Extract the (x, y) coordinate from the center of the cell holding the provided text.  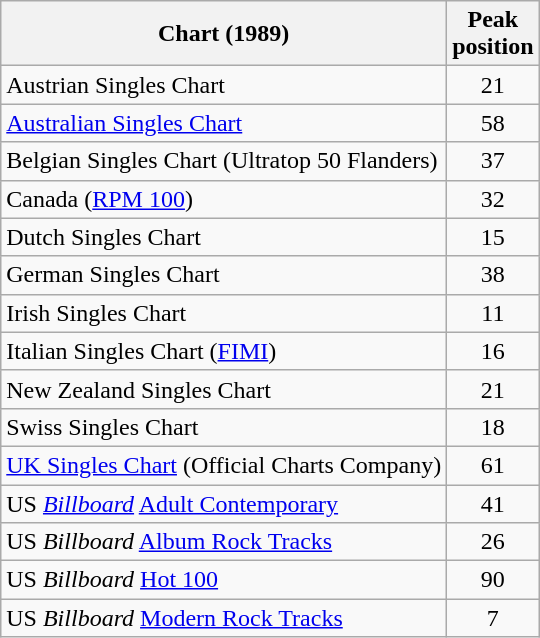
Chart (1989) (224, 34)
7 (493, 618)
Italian Singles Chart (FIMI) (224, 351)
Peakposition (493, 34)
Austrian Singles Chart (224, 85)
Dutch Singles Chart (224, 237)
58 (493, 123)
Swiss Singles Chart (224, 427)
32 (493, 199)
US Billboard Adult Contemporary (224, 503)
UK Singles Chart (Official Charts Company) (224, 465)
Belgian Singles Chart (Ultratop 50 Flanders) (224, 161)
15 (493, 237)
New Zealand Singles Chart (224, 389)
38 (493, 275)
26 (493, 542)
37 (493, 161)
US Billboard Modern Rock Tracks (224, 618)
Irish Singles Chart (224, 313)
Australian Singles Chart (224, 123)
16 (493, 351)
61 (493, 465)
41 (493, 503)
90 (493, 580)
Canada (RPM 100) (224, 199)
US Billboard Album Rock Tracks (224, 542)
11 (493, 313)
US Billboard Hot 100 (224, 580)
German Singles Chart (224, 275)
18 (493, 427)
